Return the [x, y] coordinate for the center point of the cell that contains the specified text.  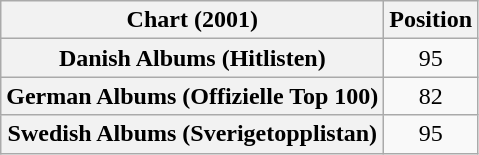
Swedish Albums (Sverigetopplistan) [192, 134]
82 [431, 96]
Position [431, 20]
German Albums (Offizielle Top 100) [192, 96]
Danish Albums (Hitlisten) [192, 58]
Chart (2001) [192, 20]
